Find where the given text appears and provide that cell's center as [X, Y] coordinate. 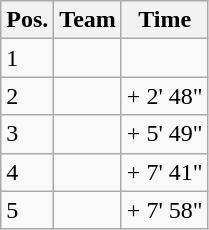
+ 7' 41" [164, 172]
+ 7' 58" [164, 210]
+ 2' 48" [164, 96]
3 [28, 134]
Pos. [28, 20]
2 [28, 96]
1 [28, 58]
4 [28, 172]
Time [164, 20]
5 [28, 210]
Team [88, 20]
+ 5' 49" [164, 134]
